Determine the (x, y) coordinate at the center of the cell enclosing the given text.  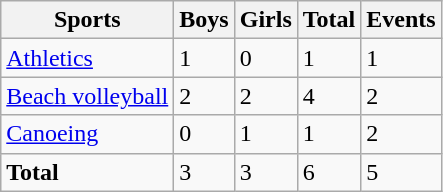
Sports (88, 20)
Beach volleyball (88, 96)
Events (401, 20)
4 (329, 96)
Athletics (88, 58)
Boys (204, 20)
Girls (266, 20)
5 (401, 172)
Canoeing (88, 134)
6 (329, 172)
